For the text-containing cell, return its midpoint in [x, y] coordinate format. 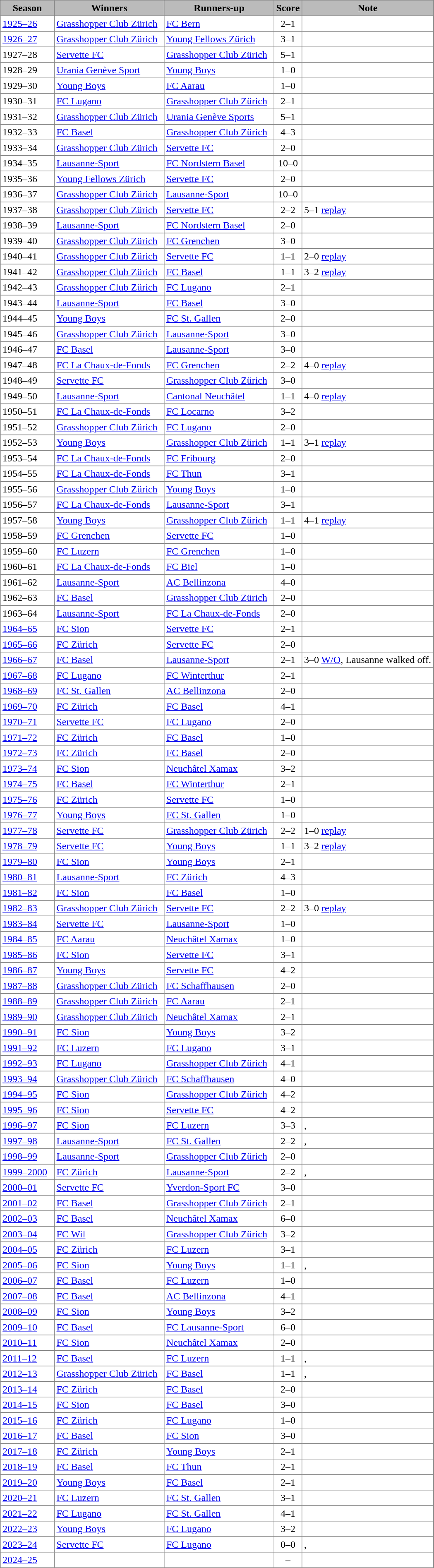
1985–86 [27, 955]
2017–18 [27, 1451]
2012–13 [27, 1374]
2010–11 [27, 1343]
2022–23 [27, 1529]
Urania Genève Sport [109, 70]
1943–44 [27, 303]
1987–88 [27, 986]
1935–36 [27, 179]
1977–78 [27, 831]
2009–10 [27, 1327]
Urania Genève Sports [219, 117]
1928–29 [27, 70]
FC Wil [109, 1234]
2019–20 [27, 1482]
1980–81 [27, 877]
1932–33 [27, 132]
1933–34 [27, 148]
– [288, 1560]
1990–91 [27, 1033]
FC Bern [219, 24]
Cantonal Neuchâtel [219, 396]
1934–35 [27, 163]
2004–05 [27, 1250]
1991–92 [27, 1048]
2014–15 [27, 1405]
1947–48 [27, 365]
1994–95 [27, 1095]
1963–64 [27, 613]
2000–01 [27, 1188]
2023–24 [27, 1544]
1973–74 [27, 768]
1989–90 [27, 1017]
1969–70 [27, 706]
2020–21 [27, 1498]
2021–22 [27, 1513]
1–0 replay [368, 831]
FC Biel [219, 567]
1957–58 [27, 520]
1959–60 [27, 551]
1992–93 [27, 1064]
2015–16 [27, 1420]
3–0 W/O, Lausanne walked off. [368, 660]
1945–46 [27, 334]
1962–63 [27, 598]
1926–27 [27, 39]
2013–14 [27, 1389]
1999–2000 [27, 1172]
Score [288, 8]
1937–38 [27, 210]
3–0 replay [368, 908]
1983–84 [27, 924]
1964–65 [27, 629]
2024–25 [27, 1560]
1930–31 [27, 101]
2001–02 [27, 1203]
1951–52 [27, 427]
Runners-up [219, 8]
1944–45 [27, 319]
1995–96 [27, 1110]
1931–32 [27, 117]
1958–59 [27, 536]
2016–17 [27, 1436]
3–3 [288, 1126]
1941–42 [27, 272]
4–1 replay [368, 520]
1940–41 [27, 257]
1961–62 [27, 582]
FC Lausanne-Sport [219, 1327]
1974–75 [27, 784]
2003–04 [27, 1234]
1942–43 [27, 288]
1925–26 [27, 24]
1950–51 [27, 412]
1986–87 [27, 970]
1952–53 [27, 443]
2011–12 [27, 1358]
2002–03 [27, 1219]
1956–57 [27, 505]
1982–83 [27, 908]
0–0 [288, 1544]
1953–54 [27, 458]
1938–39 [27, 226]
5–1 replay [368, 210]
1927–28 [27, 55]
1988–89 [27, 1001]
1929–30 [27, 86]
1949–50 [27, 396]
1976–77 [27, 815]
2007–08 [27, 1296]
1981–82 [27, 893]
1975–76 [27, 800]
1936–37 [27, 194]
1996–97 [27, 1126]
Note [368, 8]
1997–98 [27, 1141]
2006–07 [27, 1281]
1998–99 [27, 1157]
3–1 replay [368, 443]
1979–80 [27, 862]
FC Locarno [219, 412]
1966–67 [27, 660]
Yverdon-Sport FC [219, 1188]
1968–69 [27, 691]
2008–09 [27, 1312]
1955–56 [27, 489]
1993–94 [27, 1079]
1954–55 [27, 474]
2–0 replay [368, 257]
1960–61 [27, 567]
1939–40 [27, 241]
1970–71 [27, 722]
FC Fribourg [219, 458]
1972–73 [27, 753]
1971–72 [27, 737]
1967–68 [27, 675]
Season [27, 8]
1946–47 [27, 350]
1984–85 [27, 939]
Winners [109, 8]
1965–66 [27, 644]
1978–79 [27, 846]
1948–49 [27, 381]
2005–06 [27, 1265]
2018–19 [27, 1467]
